Detect which cell encompasses the target text, then output its [X, Y] center coordinate. 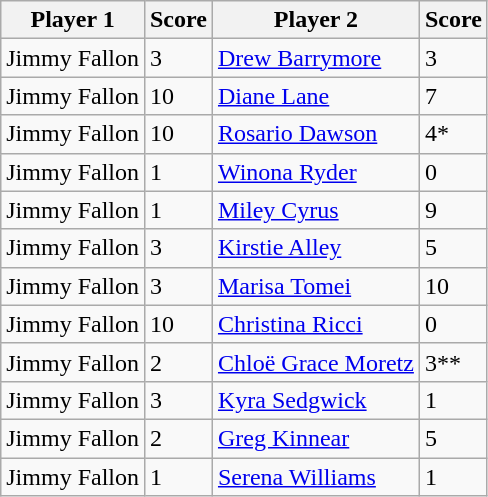
Drew Barrymore [316, 58]
Kyra Sedgwick [316, 400]
Rosario Dawson [316, 134]
Marisa Tomei [316, 286]
9 [453, 210]
7 [453, 96]
Greg Kinnear [316, 438]
3** [453, 362]
Kirstie Alley [316, 248]
Chloë Grace Moretz [316, 362]
Player 1 [73, 20]
4* [453, 134]
Winona Ryder [316, 172]
Player 2 [316, 20]
Miley Cyrus [316, 210]
Diane Lane [316, 96]
Serena Williams [316, 477]
Christina Ricci [316, 324]
